Return [X, Y] of the center of cell containing provided text 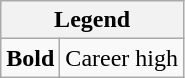
Career high [122, 58]
Bold [30, 58]
Legend [92, 20]
